Detect which cell encompasses the target text, then output its [X, Y] center coordinate. 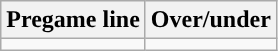
Over/under [210, 20]
Pregame line [74, 20]
